Output the (x, y) coordinate of the center of the cell containing the given text.  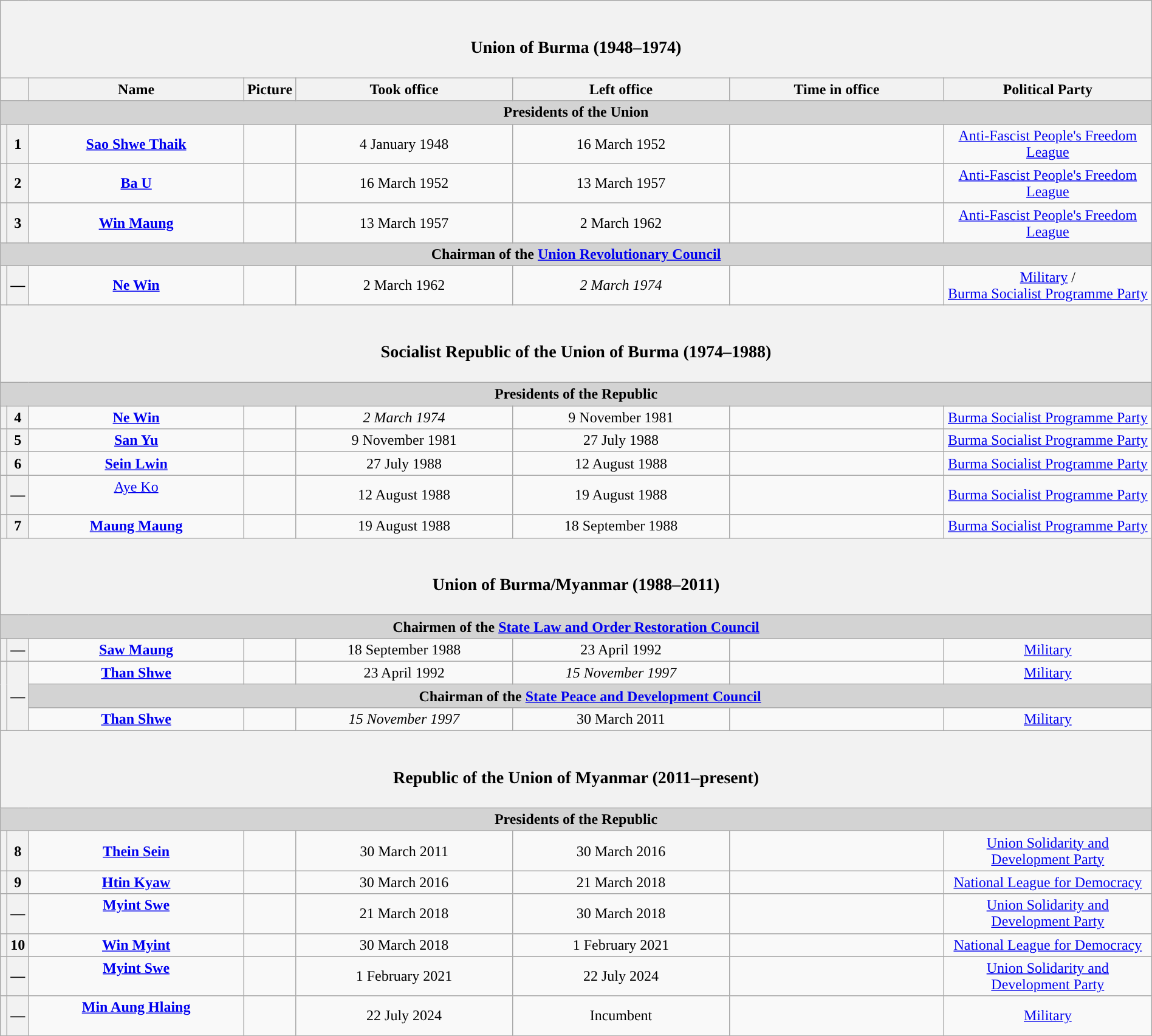
Ba U (136, 184)
Min Aung Hlaing (136, 1016)
6 (18, 464)
4 (18, 417)
Republic of the Union of Myanmar (2011–present) (576, 769)
10 (18, 945)
Thein Sein (136, 851)
4 January 1948 (405, 143)
Presidents of the Union (576, 112)
Left office (621, 89)
Sao Shwe Thaik (136, 143)
Political Party (1047, 89)
Aye Ko (136, 495)
7 (18, 526)
Saw Maung (136, 650)
Chairman of the Union Revolutionary Council (576, 254)
1 (18, 143)
Military / Burma Socialist Programme Party (1047, 286)
9 (18, 882)
Picture (270, 89)
Maung Maung (136, 526)
Chairman of the State Peace and Development Council (590, 696)
5 (18, 441)
2 (18, 184)
Win Myint (136, 945)
Chairmen of the State Law and Order Restoration Council (576, 626)
Took office (405, 89)
Win Maung (136, 222)
Union of Burma/Myanmar (1988–2011) (576, 576)
Name (136, 89)
Htin Kyaw (136, 882)
Time in office (836, 89)
Union of Burma (1948–1974) (576, 39)
3 (18, 222)
8 (18, 851)
Incumbent (621, 1016)
Sein Lwin (136, 464)
San Yu (136, 441)
Socialist Republic of the Union of Burma (1974–1988) (576, 344)
